Scan for the cell matching the given text and deliver its (X, Y) coordinate at center. 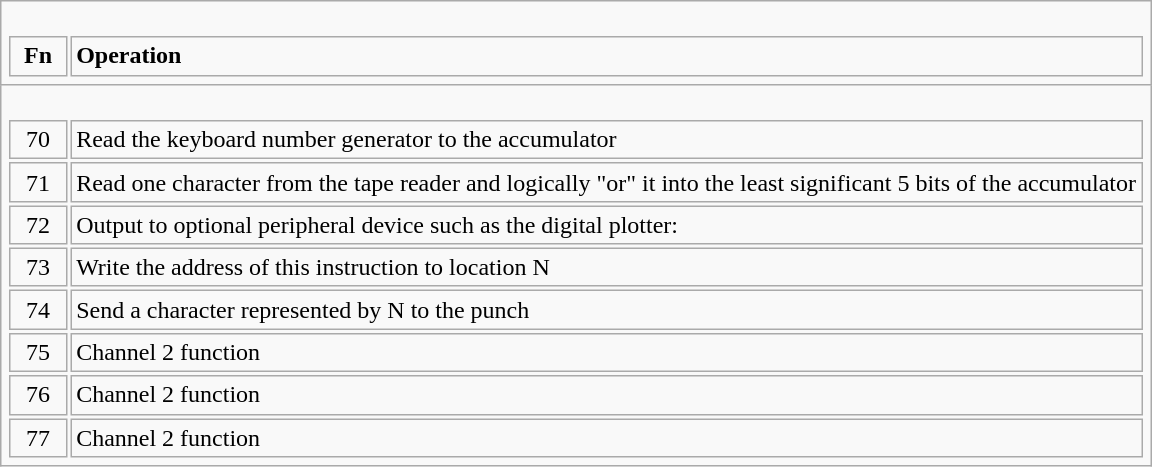
71 (38, 182)
Write the address of this instruction to location N (606, 268)
72 (38, 225)
Output to optional peripheral device such as the digital plotter: (606, 225)
77 (38, 438)
76 (38, 395)
73 (38, 268)
Operation (606, 56)
Fn Operation (576, 43)
74 (38, 310)
75 (38, 353)
Fn (38, 56)
Read the keyboard number generator to the accumulator (606, 140)
Read one character from the tape reader and logically "or" it into the least significant 5 bits of the accumulator (606, 182)
70 (38, 140)
Send a character represented by N to the punch (606, 310)
